Capture the cell that displays the provided text and extract its (X, Y) central coordinate. 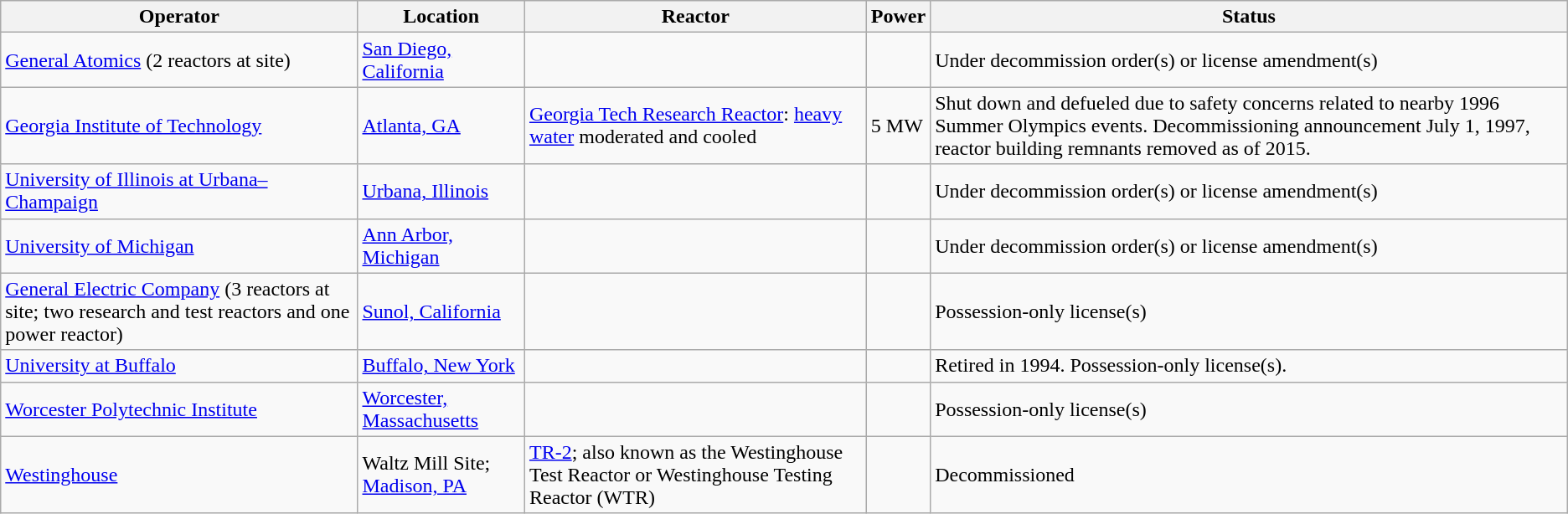
General Atomics (2 reactors at site) (179, 60)
Buffalo, New York (441, 366)
TR-2; also known as the Westinghouse Test Reactor or Westinghouse Testing Reactor (WTR) (695, 475)
Status (1250, 17)
General Electric Company (3 reactors at site; two research and test reactors and one power reactor) (179, 311)
University of Illinois at Urbana–Champaign (179, 191)
Sunol, California (441, 311)
Power (898, 17)
Location (441, 17)
Worcester, Massachusetts (441, 409)
Atlanta, GA (441, 126)
University at Buffalo (179, 366)
San Diego, California (441, 60)
Worcester Polytechnic Institute (179, 409)
Westinghouse (179, 475)
University of Michigan (179, 246)
Operator (179, 17)
Urbana, Illinois (441, 191)
Georgia Institute of Technology (179, 126)
Waltz Mill Site; Madison, PA (441, 475)
Reactor (695, 17)
Georgia Tech Research Reactor: heavy water moderated and cooled (695, 126)
Ann Arbor, Michigan (441, 246)
5 MW (898, 126)
Retired in 1994. Possession-only license(s). (1250, 366)
Decommissioned (1250, 475)
